Detect which cell encompasses the target text, then output its [X, Y] center coordinate. 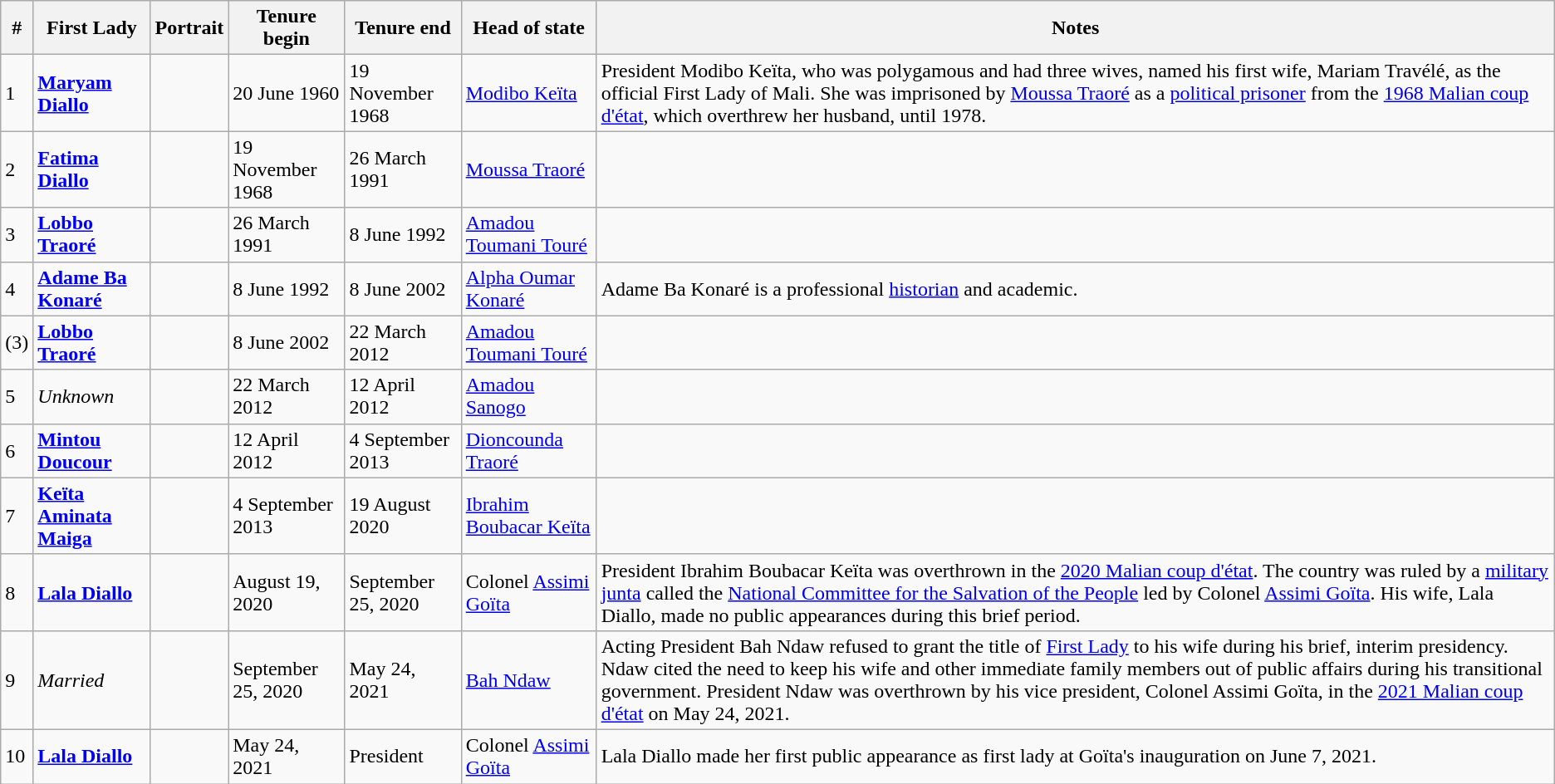
3 [17, 234]
Keïta Aminata Maiga [91, 516]
2 [17, 169]
Mintou Doucour [91, 450]
Moussa Traoré [528, 169]
Alpha Oumar Konaré [528, 289]
Adame Ba Konaré is a professional historian and academic. [1075, 289]
8 [17, 592]
7 [17, 516]
Adame Ba Konaré [91, 289]
Notes [1075, 28]
Fatima Diallo [91, 169]
(3) [17, 342]
First Lady [91, 28]
Maryam Diallo [91, 93]
10 [17, 756]
Modibo Keïta [528, 93]
20 June 1960 [287, 93]
6 [17, 450]
Portrait [189, 28]
9 [17, 679]
Head of state [528, 28]
Dioncounda Traoré [528, 450]
Married [91, 679]
1 [17, 93]
Tenure end [403, 28]
4 [17, 289]
19 August 2020 [403, 516]
August 19, 2020 [287, 592]
Ibrahim Boubacar Keïta [528, 516]
5 [17, 397]
Amadou Sanogo [528, 397]
Bah Ndaw [528, 679]
Tenure begin [287, 28]
Unknown [91, 397]
President [403, 756]
# [17, 28]
Lala Diallo made her first public appearance as first lady at Goïta's inauguration on June 7, 2021. [1075, 756]
